Detect which cell encompasses the target text, then output its [x, y] center coordinate. 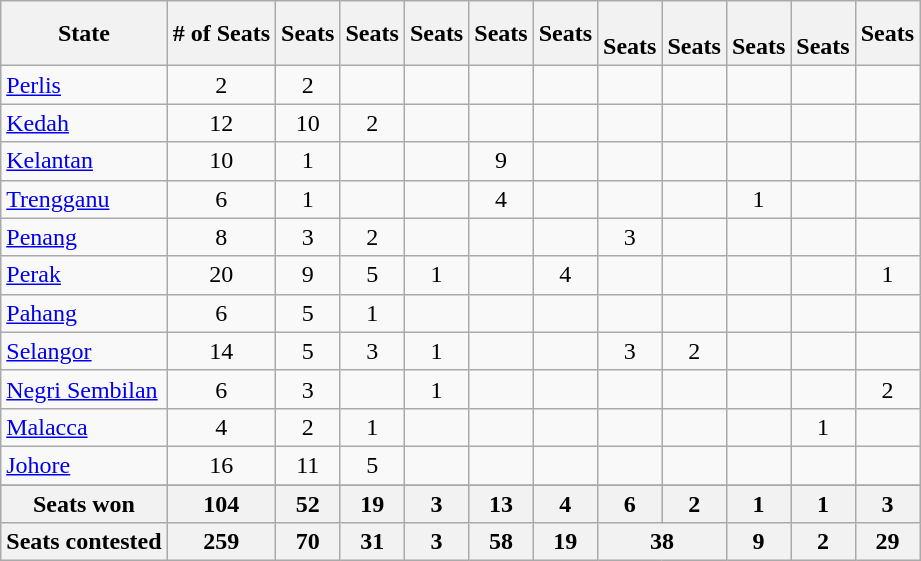
52 [308, 503]
Pahang [84, 313]
Malacca [84, 427]
Trengganu [84, 199]
Perlis [84, 85]
Seats contested [84, 542]
12 [221, 123]
Johore [84, 465]
13 [501, 503]
Perak [84, 275]
31 [372, 542]
8 [221, 237]
11 [308, 465]
104 [221, 503]
State [84, 34]
Kedah [84, 123]
38 [662, 542]
29 [887, 542]
Seats won [84, 503]
58 [501, 542]
Negri Sembilan [84, 389]
# of Seats [221, 34]
Selangor [84, 351]
70 [308, 542]
20 [221, 275]
16 [221, 465]
259 [221, 542]
14 [221, 351]
Penang [84, 237]
Kelantan [84, 161]
